Output the (x, y) coordinate of the center of the cell containing the given text.  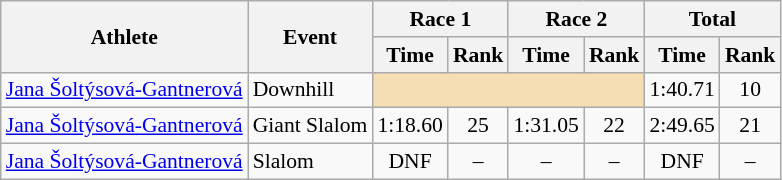
Athlete (124, 36)
Race 1 (440, 19)
1:31.05 (546, 126)
1:40.71 (682, 90)
Event (310, 36)
Downhill (310, 90)
22 (614, 126)
25 (478, 126)
Slalom (310, 162)
2:49.65 (682, 126)
1:18.60 (410, 126)
Giant Slalom (310, 126)
Total (712, 19)
10 (750, 90)
Race 2 (576, 19)
21 (750, 126)
